Capture the cell that displays the provided text and extract its [X, Y] central coordinate. 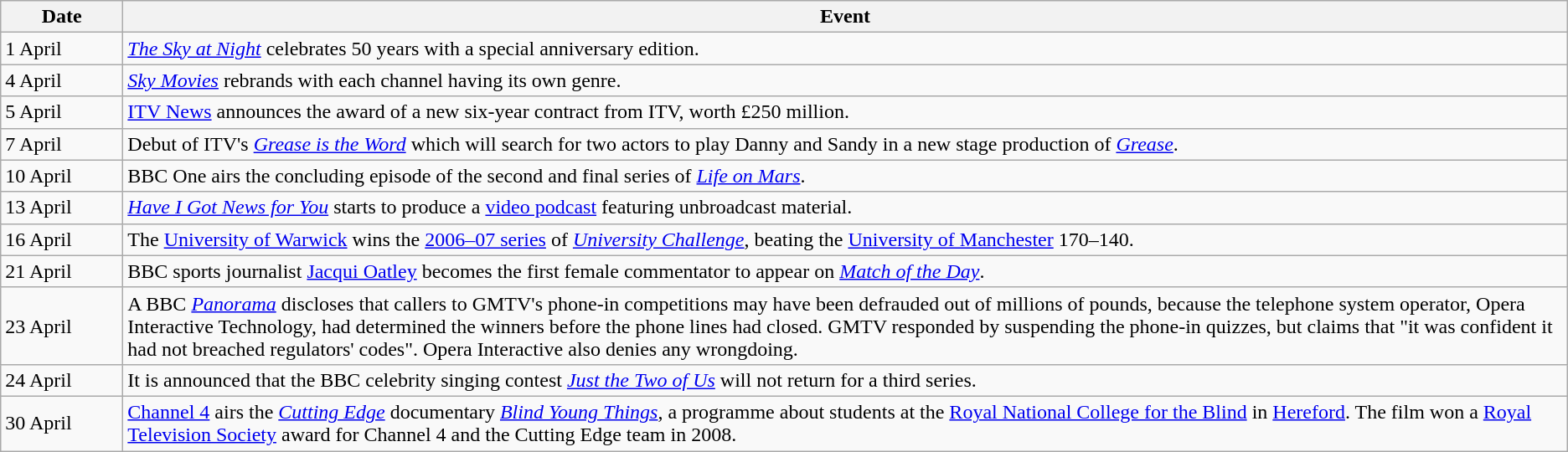
BBC sports journalist Jacqui Oatley becomes the first female commentator to appear on Match of the Day. [845, 271]
Have I Got News for You starts to produce a video podcast featuring unbroadcast material. [845, 208]
1 April [62, 49]
Debut of ITV's Grease is the Word which will search for two actors to play Danny and Sandy in a new stage production of Grease. [845, 144]
7 April [62, 144]
BBC One airs the concluding episode of the second and final series of Life on Mars. [845, 176]
30 April [62, 424]
24 April [62, 380]
23 April [62, 326]
The University of Warwick wins the 2006–07 series of University Challenge, beating the University of Manchester 170–140. [845, 239]
16 April [62, 239]
21 April [62, 271]
Event [845, 17]
Date [62, 17]
It is announced that the BBC celebrity singing contest Just the Two of Us will not return for a third series. [845, 380]
4 April [62, 80]
13 April [62, 208]
ITV News announces the award of a new six-year contract from ITV, worth £250 million. [845, 112]
Sky Movies rebrands with each channel having its own genre. [845, 80]
5 April [62, 112]
10 April [62, 176]
The Sky at Night celebrates 50 years with a special anniversary edition. [845, 49]
